Detect which cell encompasses the target text, then output its (x, y) center coordinate. 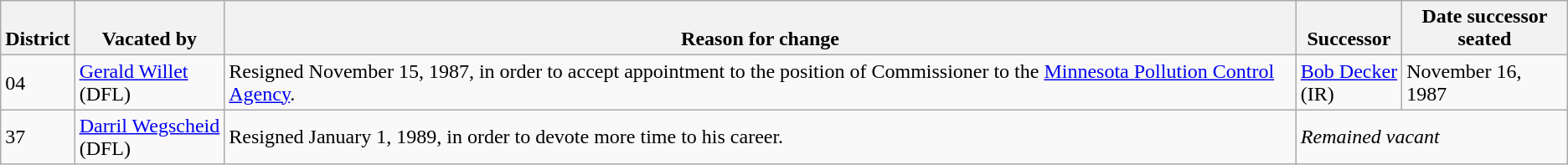
November 16, 1987 (1485, 82)
04 (38, 82)
Reason for change (761, 28)
Bob Decker(IR) (1349, 82)
Remained vacant (1431, 137)
Successor (1349, 28)
Vacated by (149, 28)
Darril Wegscheid(DFL) (149, 137)
Gerald Willet(DFL) (149, 82)
Resigned January 1, 1989, in order to devote more time to his career. (761, 137)
Resigned November 15, 1987, in order to accept appointment to the position of Commissioner to the Minnesota Pollution Control Agency. (761, 82)
37 (38, 137)
Date successorseated (1485, 28)
District (38, 28)
